Detect which cell encompasses the target text, then output its [x, y] center coordinate. 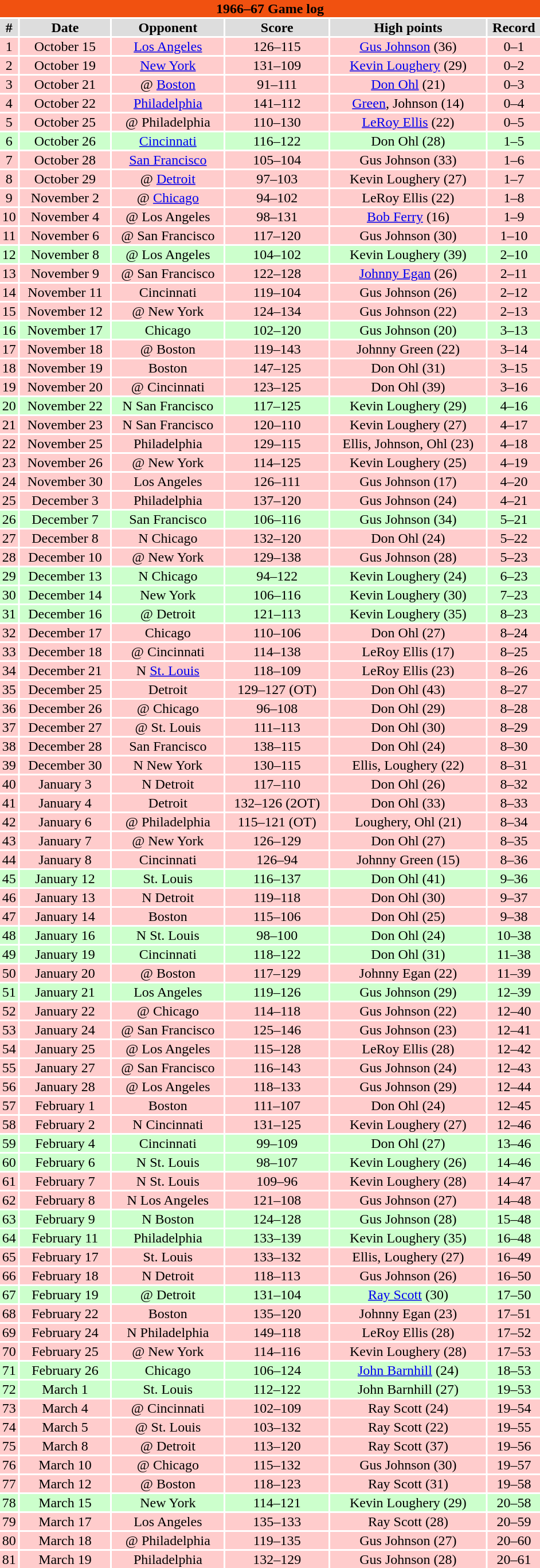
103–132 [276, 1427]
Ellis, Loughery (27) [408, 1257]
January 21 [65, 992]
109–96 [276, 1181]
16–50 [514, 1276]
December 16 [65, 614]
December 26 [65, 708]
December 14 [65, 595]
January 7 [65, 841]
January 22 [65, 1011]
67 [9, 1295]
14–47 [514, 1181]
4–19 [514, 462]
February 6 [65, 1162]
March 5 [65, 1427]
59 [9, 1143]
0–1 [514, 46]
115–106 [276, 916]
Gus Johnson (33) [408, 160]
119–135 [276, 1540]
23 [9, 462]
Loughery, Ohl (21) [408, 822]
Gus Johnson (36) [408, 46]
98–131 [276, 217]
March 10 [65, 1465]
February 8 [65, 1200]
Don Ohl (28) [408, 141]
1–5 [514, 141]
19–55 [514, 1427]
50 [9, 973]
December 10 [65, 557]
113–120 [276, 1446]
March 8 [65, 1446]
124–134 [276, 311]
130–115 [276, 765]
114–118 [276, 1011]
November 12 [65, 311]
2–12 [514, 292]
149–118 [276, 1332]
33 [9, 652]
1–8 [514, 198]
February 4 [65, 1143]
17–51 [514, 1314]
129–115 [276, 444]
20–61 [514, 1559]
116–122 [276, 141]
October 26 [65, 141]
November 19 [65, 368]
13 [9, 273]
February 11 [65, 1238]
97–103 [276, 179]
122–128 [276, 273]
8–25 [514, 652]
54 [9, 1049]
December 30 [65, 765]
26 [9, 519]
October 15 [65, 46]
Score [276, 28]
70 [9, 1351]
February 18 [65, 1276]
111–107 [276, 1106]
Kevin Loughery (39) [408, 254]
13–46 [514, 1143]
Ellis, Loughery (22) [408, 765]
118–109 [276, 671]
January 27 [65, 1068]
106–124 [276, 1370]
November 4 [65, 217]
131–125 [276, 1124]
20–58 [514, 1503]
5–22 [514, 538]
65 [9, 1257]
104–102 [276, 254]
January 28 [65, 1087]
October 28 [65, 160]
110–106 [276, 633]
133–139 [276, 1238]
14–48 [514, 1200]
115–128 [276, 1049]
91–111 [276, 84]
January 24 [65, 1030]
12–43 [514, 1068]
126–129 [276, 841]
64 [9, 1238]
November 20 [65, 387]
3–13 [514, 330]
115–121 (OT) [276, 822]
February 24 [65, 1332]
8–28 [514, 708]
1966–67 Game log [270, 9]
9–36 [514, 879]
20–59 [514, 1522]
19 [9, 387]
74 [9, 1427]
30 [9, 595]
132–120 [276, 538]
51 [9, 992]
November 17 [65, 330]
1–7 [514, 179]
78 [9, 1503]
John Barnhill (24) [408, 1370]
12–46 [514, 1124]
18–53 [514, 1370]
Ellis, Johnson, Ohl (23) [408, 444]
January 3 [65, 784]
N Cincinnati [167, 1124]
8–36 [514, 860]
Gus Johnson (23) [408, 1030]
Gus Johnson (17) [408, 481]
November 22 [65, 406]
110–130 [276, 122]
38 [9, 746]
55 [9, 1068]
17–50 [514, 1295]
Johnny Green (22) [408, 349]
March 17 [65, 1522]
2–11 [514, 273]
January 20 [65, 973]
January 25 [65, 1049]
December 18 [65, 652]
17–52 [514, 1332]
12–45 [514, 1106]
20–60 [514, 1540]
February 22 [65, 1314]
March 4 [65, 1408]
Don Ohl (33) [408, 803]
118–113 [276, 1276]
Green, Johnson (14) [408, 103]
October 25 [65, 122]
October 21 [65, 84]
Ray Scott (31) [408, 1484]
3–15 [514, 368]
69 [9, 1332]
14 [9, 292]
117–120 [276, 236]
January 6 [65, 822]
81 [9, 1559]
Johnny Egan (22) [408, 973]
December 3 [65, 500]
8–34 [514, 822]
February 17 [65, 1257]
12–40 [514, 1011]
October 19 [65, 65]
8–26 [514, 671]
42 [9, 822]
March 19 [65, 1559]
Ray Scott (22) [408, 1427]
94–102 [276, 198]
Ray Scott (28) [408, 1522]
Don Ohl (39) [408, 387]
119–118 [276, 897]
147–125 [276, 368]
41 [9, 803]
4–16 [514, 406]
68 [9, 1314]
4–20 [514, 481]
47 [9, 916]
3–14 [514, 349]
Gus Johnson (20) [408, 330]
135–120 [276, 1314]
118–122 [276, 954]
27 [9, 538]
56 [9, 1087]
120–110 [276, 425]
12 [9, 254]
34 [9, 671]
Don Ohl (43) [408, 689]
Ray Scott (37) [408, 1446]
0–4 [514, 103]
116–143 [276, 1068]
31 [9, 614]
138–115 [276, 746]
N Boston [167, 1219]
16–48 [514, 1238]
75 [9, 1446]
0–2 [514, 65]
10 [9, 217]
December 13 [65, 576]
19–53 [514, 1389]
22 [9, 444]
October 29 [65, 179]
January 4 [65, 803]
2–10 [514, 254]
12–41 [514, 1030]
8–23 [514, 614]
6–23 [514, 576]
8–35 [514, 841]
January 12 [65, 879]
98–107 [276, 1162]
January 19 [65, 954]
4–21 [514, 500]
Kevin Loughery (24) [408, 576]
8 [9, 179]
February 25 [65, 1351]
16 [9, 330]
20 [9, 406]
12–39 [514, 992]
19–56 [514, 1446]
19–58 [514, 1484]
January 8 [65, 860]
11–38 [514, 954]
129–127 (OT) [276, 689]
Kevin Loughery (25) [408, 462]
2 [9, 65]
November 26 [65, 462]
February 9 [65, 1219]
Johnny Green (15) [408, 860]
37 [9, 727]
114–116 [276, 1351]
45 [9, 879]
8–33 [514, 803]
February 1 [65, 1106]
40 [9, 784]
117–125 [276, 406]
102–109 [276, 1408]
18 [9, 368]
61 [9, 1181]
7–23 [514, 595]
Ray Scott (24) [408, 1408]
Ray Scott (30) [408, 1295]
17–53 [514, 1351]
January 14 [65, 916]
14–46 [514, 1162]
119–143 [276, 349]
# [9, 28]
118–133 [276, 1087]
60 [9, 1162]
January 16 [65, 935]
10–38 [514, 935]
January 13 [65, 897]
1–6 [514, 160]
N New York [167, 765]
8–27 [514, 689]
Date [65, 28]
8–31 [514, 765]
November 2 [65, 198]
77 [9, 1484]
76 [9, 1465]
4–17 [514, 425]
Kevin Loughery (26) [408, 1162]
11–39 [514, 973]
58 [9, 1124]
49 [9, 954]
102–120 [276, 330]
Don Ohl (29) [408, 708]
February 19 [65, 1295]
4 [9, 103]
126–115 [276, 46]
96–108 [276, 708]
126–111 [276, 481]
123–125 [276, 387]
5 [9, 122]
118–123 [276, 1484]
132–129 [276, 1559]
December 27 [65, 727]
124–128 [276, 1219]
39 [9, 765]
November 18 [65, 349]
117–129 [276, 973]
16–49 [514, 1257]
44 [9, 860]
80 [9, 1540]
131–109 [276, 65]
High points [408, 28]
9 [9, 198]
19–57 [514, 1465]
1–10 [514, 236]
LeRoy Ellis (17) [408, 652]
119–126 [276, 992]
5–23 [514, 557]
Don Ohl (26) [408, 784]
15 [9, 311]
99–109 [276, 1143]
December 21 [65, 671]
63 [9, 1219]
57 [9, 1106]
1 [9, 46]
March 12 [65, 1484]
1–9 [514, 217]
9–38 [514, 916]
36 [9, 708]
John Barnhill (27) [408, 1389]
November 25 [65, 444]
February 26 [65, 1370]
62 [9, 1200]
105–104 [276, 160]
February 2 [65, 1124]
3–16 [514, 387]
Don Ohl (41) [408, 879]
8–29 [514, 727]
71 [9, 1370]
17 [9, 349]
121–113 [276, 614]
137–120 [276, 500]
Johnny Egan (26) [408, 273]
112–122 [276, 1389]
February 7 [65, 1181]
25 [9, 500]
24 [9, 481]
72 [9, 1389]
53 [9, 1030]
35 [9, 689]
N Los Angeles [167, 1200]
November 11 [65, 292]
Record [514, 28]
126–94 [276, 860]
114–125 [276, 462]
October 22 [65, 103]
December 25 [65, 689]
December 17 [65, 633]
8–30 [514, 746]
0–5 [514, 122]
Johnny Egan (23) [408, 1314]
132–126 (2OT) [276, 803]
117–110 [276, 784]
November 30 [65, 481]
6 [9, 141]
116–137 [276, 879]
2–13 [514, 311]
52 [9, 1011]
12–44 [514, 1087]
114–121 [276, 1503]
November 9 [65, 273]
29 [9, 576]
December 7 [65, 519]
Opponent [167, 28]
Don Ohl (21) [408, 84]
0–3 [514, 84]
11 [9, 236]
7 [9, 160]
15–48 [514, 1219]
8–24 [514, 633]
8–32 [514, 784]
48 [9, 935]
12–42 [514, 1049]
November 23 [65, 425]
111–113 [276, 727]
115–132 [276, 1465]
121–108 [276, 1200]
133–132 [276, 1257]
98–100 [276, 935]
November 6 [65, 236]
December 28 [65, 746]
Gus Johnson (34) [408, 519]
19–54 [514, 1408]
46 [9, 897]
125–146 [276, 1030]
March 15 [65, 1503]
21 [9, 425]
32 [9, 633]
28 [9, 557]
4–18 [514, 444]
LeRoy Ellis (23) [408, 671]
94–122 [276, 576]
129–138 [276, 557]
Bob Ferry (16) [408, 217]
9–37 [514, 897]
November 8 [65, 254]
73 [9, 1408]
5–21 [514, 519]
131–104 [276, 1295]
66 [9, 1276]
N Philadelphia [167, 1332]
Kevin Loughery (30) [408, 595]
3 [9, 84]
119–104 [276, 292]
135–133 [276, 1522]
March 18 [65, 1540]
79 [9, 1522]
Don Ohl (25) [408, 916]
141–112 [276, 103]
43 [9, 841]
114–138 [276, 652]
December 8 [65, 538]
March 1 [65, 1389]
